Scan for the cell matching the given text and deliver its [X, Y] coordinate at center. 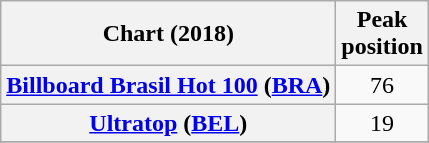
76 [382, 85]
Billboard Brasil Hot 100 (BRA) [168, 85]
Ultratop (BEL) [168, 123]
19 [382, 123]
Peakposition [382, 34]
Chart (2018) [168, 34]
